Return the [X, Y] coordinate for the center point of the cell that contains the specified text.  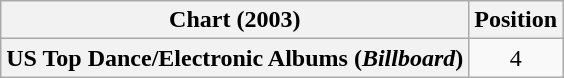
US Top Dance/Electronic Albums (Billboard) [235, 58]
Position [516, 20]
4 [516, 58]
Chart (2003) [235, 20]
